Extract the [x, y] coordinate from the center of the cell holding the provided text.  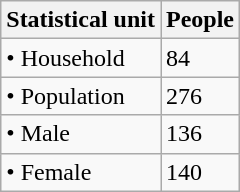
84 [200, 58]
140 [200, 172]
• Household [81, 58]
• Population [81, 96]
Statistical unit [81, 20]
276 [200, 96]
People [200, 20]
• Male [81, 134]
136 [200, 134]
• Female [81, 172]
